From the cell containing the given text, extract its center point as (x, y) coordinate. 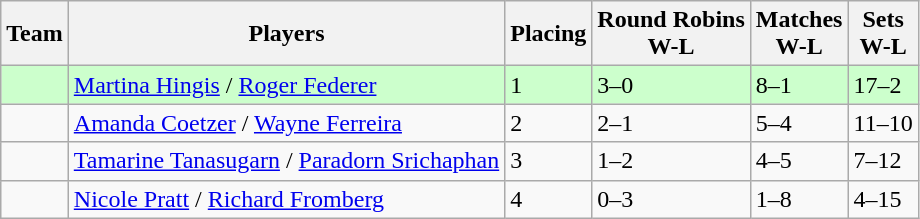
11–10 (883, 123)
Placing (548, 34)
1–8 (799, 199)
1 (548, 85)
Nicole Pratt / Richard Fromberg (286, 199)
4–15 (883, 199)
MatchesW-L (799, 34)
8–1 (799, 85)
Martina Hingis / Roger Federer (286, 85)
4–5 (799, 161)
0–3 (671, 199)
2–1 (671, 123)
17–2 (883, 85)
Tamarine Tanasugarn / Paradorn Srichaphan (286, 161)
SetsW-L (883, 34)
1–2 (671, 161)
7–12 (883, 161)
Amanda Coetzer / Wayne Ferreira (286, 123)
2 (548, 123)
Round RobinsW-L (671, 34)
4 (548, 199)
Players (286, 34)
Team (35, 34)
3 (548, 161)
5–4 (799, 123)
3–0 (671, 85)
